Extract the (x, y) coordinate from the center of the cell holding the provided text.  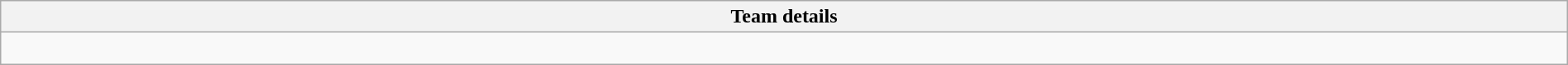
Team details (784, 17)
